Provide the (x, y) coordinate of the cell's center where the given text is located.  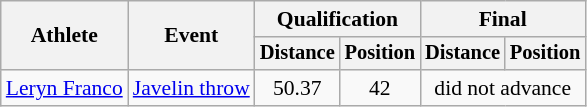
Leryn Franco (64, 88)
50.37 (298, 88)
Javelin throw (192, 88)
Event (192, 36)
Athlete (64, 36)
Qualification (338, 19)
did not advance (502, 88)
42 (380, 88)
Final (502, 19)
